Find where the given text appears and provide that cell's center as (X, Y) coordinate. 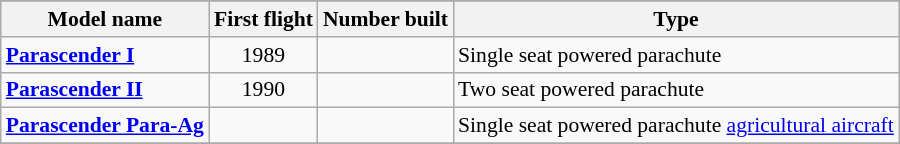
Parascender Para-Ag (105, 126)
Parascender II (105, 90)
Model name (105, 19)
Number built (386, 19)
Single seat powered parachute (676, 55)
Type (676, 19)
First flight (264, 19)
1989 (264, 55)
Single seat powered parachute agricultural aircraft (676, 126)
Two seat powered parachute (676, 90)
1990 (264, 90)
Parascender I (105, 55)
